Output the (X, Y) coordinate of the center of the cell containing the given text.  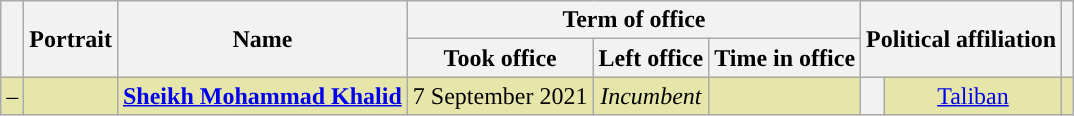
Term of office (634, 20)
Name (262, 39)
Taliban (972, 96)
Political affiliation (962, 39)
Took office (500, 58)
Left office (651, 58)
Time in office (785, 58)
Portrait (71, 39)
Incumbent (651, 96)
Sheikh Mohammad Khalid (262, 96)
– (12, 96)
7 September 2021 (500, 96)
